Pinpoint the cell where the given text exists, returning its (X, Y) midpoint coordinate. 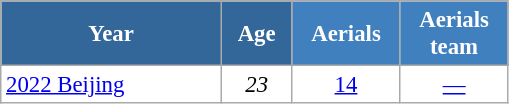
Aerials team (454, 34)
Year (112, 34)
23 (256, 85)
— (454, 85)
Age (256, 34)
14 (346, 85)
Aerials (346, 34)
2022 Beijing (112, 85)
